Find where the given text appears and provide that cell's center as (x, y) coordinate. 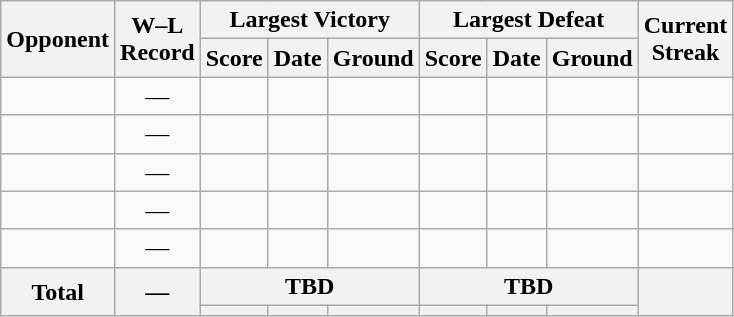
W–LRecord (158, 39)
Largest Victory (310, 20)
Largest Defeat (528, 20)
Total (58, 292)
Opponent (58, 39)
CurrentStreak (686, 39)
